Capture the cell that displays the provided text and extract its (X, Y) central coordinate. 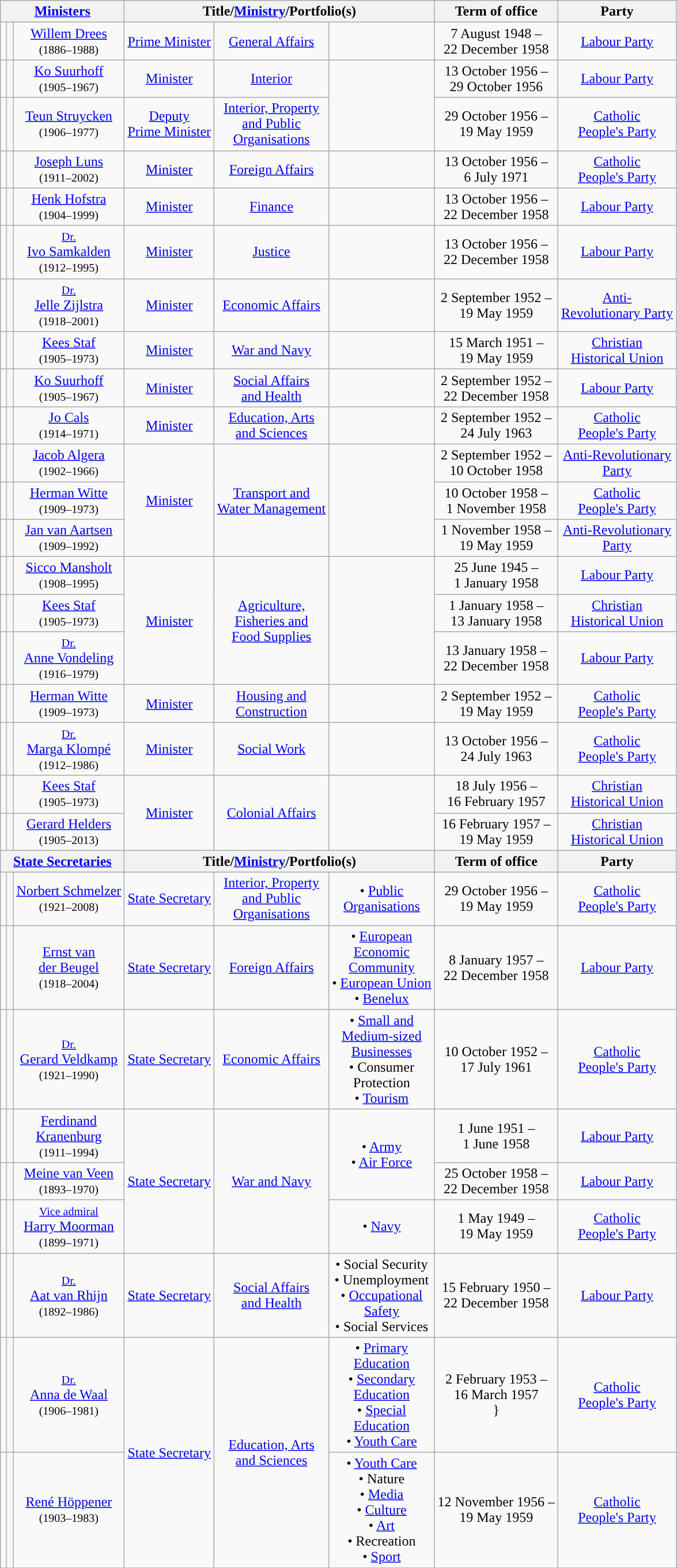
8 January 1957 – 22 December 1958 (496, 967)
Dr. Jelle Zijlstra (1918–2001) (69, 305)
Dr. Anna de Waal (1906–1981) (69, 1395)
1 May 1949 – 19 May 1959 (496, 1226)
• Social Security • Unemployment • Occupational Safety • Social Services (381, 1295)
13 October 1956 – 24 July 1963 (496, 749)
• Army • Air Force (381, 1154)
• Youth Care • Nature • Media • Culture • Art • Recreation • Sport (381, 1510)
1 June 1951 – 1 June 1958 (496, 1136)
Jo Cals (1914–1971) (69, 425)
State Secretaries (62, 861)
General Affairs (272, 42)
Willem Drees (1886–1988) (69, 42)
18 July 1956 – 16 February 1957 (496, 794)
Vice admiral Harry Moorman (1899–1971) (69, 1226)
2 September 1952 – 10 October 1958 (496, 462)
13 October 1956 – 29 October 1956 (496, 78)
Ferdinand Kranenburg (1911–1994) (69, 1136)
15 February 1950 – 22 December 1958 (496, 1295)
• Public Organisations (381, 899)
1 January 1958 – 13 January 1958 (496, 613)
12 November 1956 – 19 May 1959 (496, 1510)
15 March 1951 – 19 May 1959 (496, 350)
10 October 1952 – 17 July 1961 (496, 1060)
2 September 1952 – 22 December 1958 (496, 387)
25 June 1945 – 1 January 1958 (496, 575)
Social Work (272, 749)
Sicco Mansholt (1908–1995) (69, 575)
25 October 1958 – 22 December 1958 (496, 1181)
Ministers (62, 12)
Interior (272, 78)
Dr. Anne Vondeling (1916–1979) (69, 658)
Ernst van der Beugel (1918–2004) (69, 967)
Prime Minister (169, 42)
• Small and Medium-sized Businesses • Consumer Protection • Tourism (381, 1060)
2 February 1953 – 16 March 1957 } (496, 1395)
13 January 1958 – 22 December 1958 (496, 658)
10 October 1958 – 1 November 1958 (496, 500)
Gerard Helders (1905–2013) (69, 831)
2 September 1952 – 24 July 1963 (496, 425)
Teun Struycken (1906–1977) (69, 124)
Norbert Schmelzer (1921–2008) (69, 899)
Housing and Construction (272, 703)
Meine van Veen (1893–1970) (69, 1181)
• Navy (381, 1226)
René Höppener (1903–1983) (69, 1510)
Jacob Algera (1902–1966) (69, 462)
Dr. Ivo Samkalden (1912–1995) (69, 252)
• Primary Education • Secondary Education • Special Education • Youth Care (381, 1395)
Finance (272, 206)
Dr. Aat van Rhijn (1892–1986) (69, 1295)
7 August 1948 – 22 December 1958 (496, 42)
16 February 1957 – 19 May 1959 (496, 831)
Joseph Luns (1911–2002) (69, 169)
Justice (272, 252)
• European Economic Community • European Union • Benelux (381, 967)
Dr. Gerard Veldkamp (1921–1990) (69, 1060)
1 November 1958 – 19 May 1959 (496, 538)
13 October 1956 – 6 July 1971 (496, 169)
Jan van Aartsen (1909–1992) (69, 538)
Transport and Water Management (272, 500)
Agriculture, Fisheries and Food Supplies (272, 621)
Deputy Prime Minister (169, 124)
Henk Hofstra (1904–1999) (69, 206)
Dr. Marga Klompé (1912–1986) (69, 749)
Colonial Affairs (272, 813)
